Locate the cell with the specified text and output its [X, Y] center coordinate. 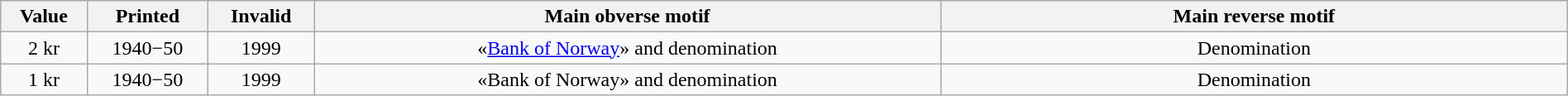
Main reverse motif [1254, 17]
Printed [147, 17]
1 kr [44, 79]
Value [44, 17]
Invalid [261, 17]
2 kr [44, 48]
Main obverse motif [628, 17]
